Determine the [X, Y] coordinate at the center of the cell enclosing the given text.  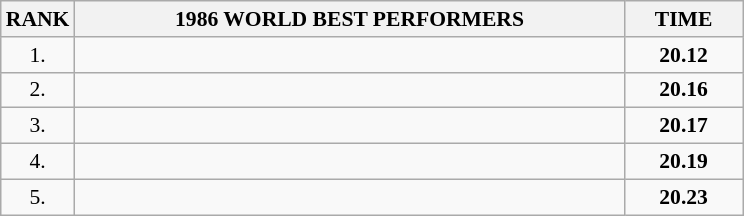
20.16 [684, 90]
4. [38, 162]
1. [38, 55]
20.19 [684, 162]
3. [38, 126]
5. [38, 197]
20.17 [684, 126]
TIME [684, 19]
RANK [38, 19]
20.23 [684, 197]
2. [38, 90]
1986 WORLD BEST PERFORMERS [349, 19]
20.12 [684, 55]
